Determine the [X, Y] coordinate at the center of the cell enclosing the given text.  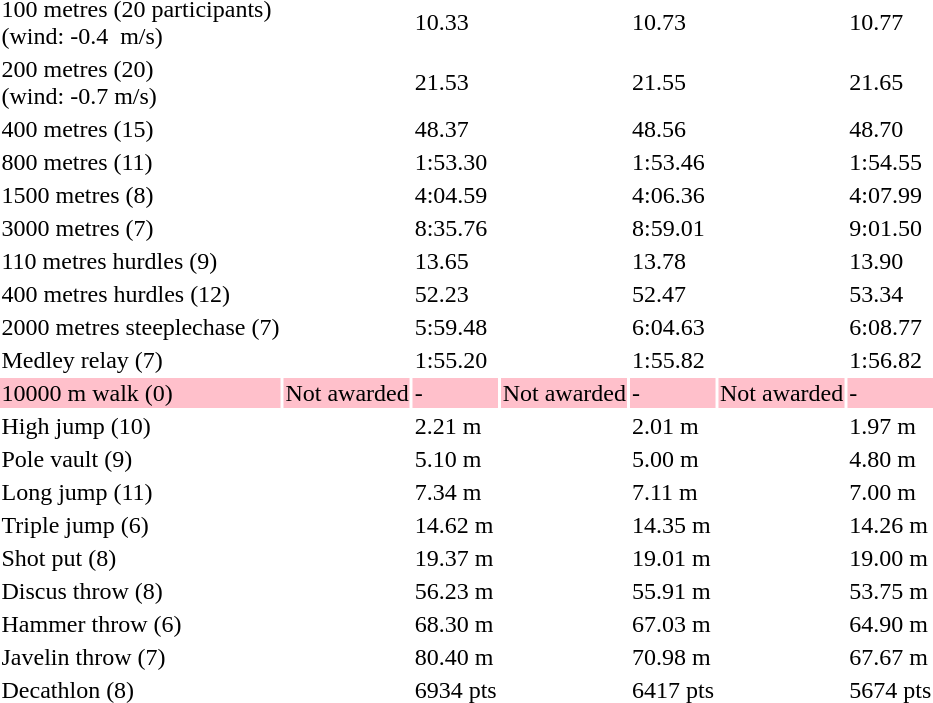
5:59.48 [456, 327]
400 metres (15) [140, 129]
53.75 m [890, 591]
67.03 m [672, 624]
7.34 m [456, 492]
400 metres hurdles (12) [140, 294]
1.97 m [890, 426]
14.26 m [890, 525]
4:07.99 [890, 195]
19.00 m [890, 558]
Pole vault (9) [140, 459]
200 metres (20)(wind: -0.7 m/s) [140, 82]
1:53.30 [456, 162]
48.56 [672, 129]
21.65 [890, 82]
14.62 m [456, 525]
13.78 [672, 261]
1:55.82 [672, 360]
21.53 [456, 82]
55.91 m [672, 591]
53.34 [890, 294]
6:04.63 [672, 327]
6:08.77 [890, 327]
Hammer throw (6) [140, 624]
10000 m walk (0) [140, 393]
110 metres hurdles (9) [140, 261]
2000 metres steeplechase (7) [140, 327]
64.90 m [890, 624]
800 metres (11) [140, 162]
14.35 m [672, 525]
High jump (10) [140, 426]
48.70 [890, 129]
Triple jump (6) [140, 525]
19.37 m [456, 558]
8:35.76 [456, 228]
56.23 m [456, 591]
2.01 m [672, 426]
8:59.01 [672, 228]
13.65 [456, 261]
1500 metres (8) [140, 195]
Discus throw (8) [140, 591]
1:55.20 [456, 360]
4.80 m [890, 459]
80.40 m [456, 657]
68.30 m [456, 624]
52.23 [456, 294]
5.00 m [672, 459]
13.90 [890, 261]
1:56.82 [890, 360]
19.01 m [672, 558]
4:06.36 [672, 195]
9:01.50 [890, 228]
1:54.55 [890, 162]
7.11 m [672, 492]
Javelin throw (7) [140, 657]
1:53.46 [672, 162]
2.21 m [456, 426]
5.10 m [456, 459]
52.47 [672, 294]
Long jump (11) [140, 492]
67.67 m [890, 657]
70.98 m [672, 657]
Shot put (8) [140, 558]
Medley relay (7) [140, 360]
48.37 [456, 129]
3000 metres (7) [140, 228]
21.55 [672, 82]
4:04.59 [456, 195]
7.00 m [890, 492]
